For the text-containing cell, return its midpoint in (x, y) coordinate format. 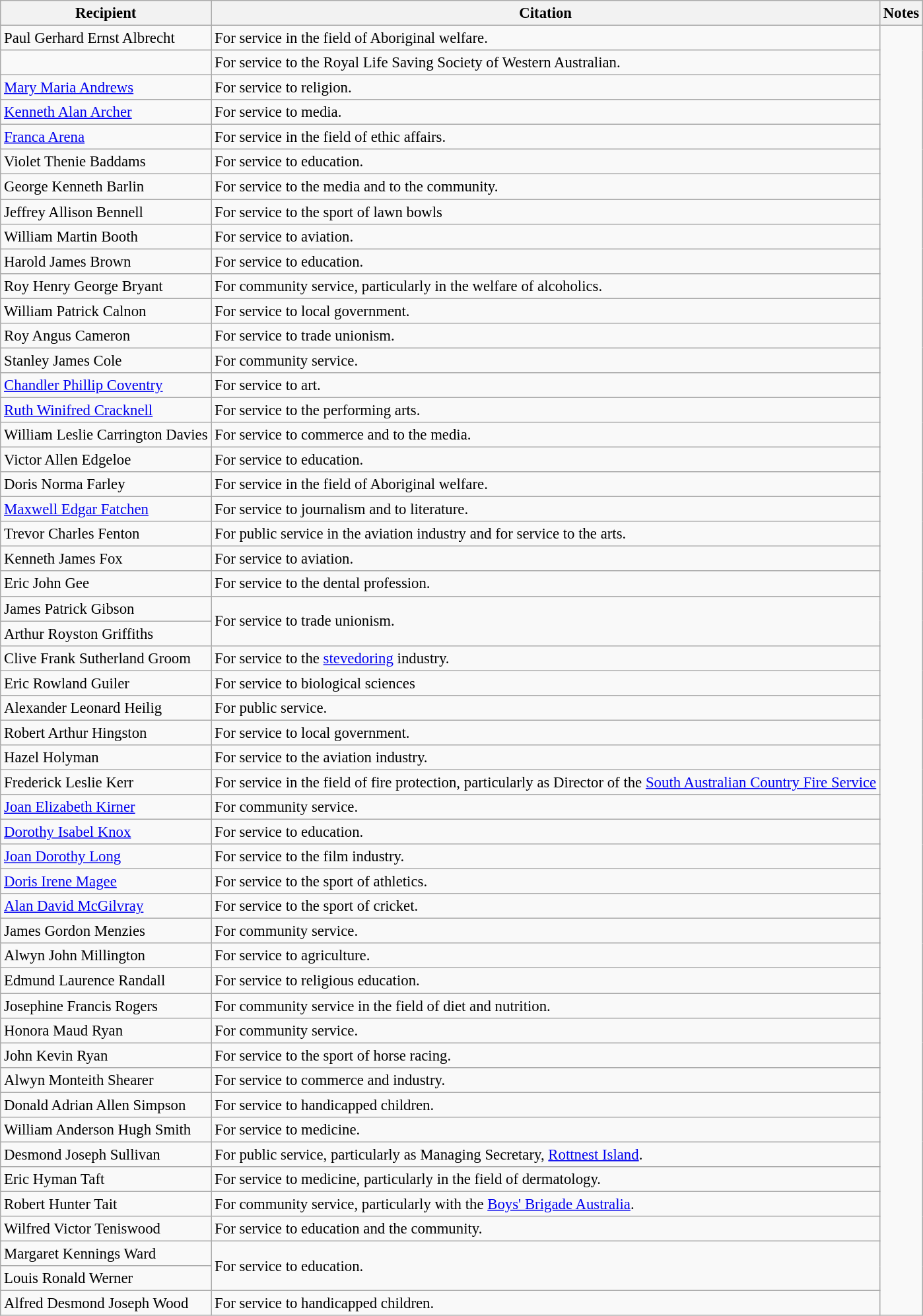
Desmond Joseph Sullivan (106, 1154)
For service to journalism and to literature. (545, 510)
Dorothy Isabel Knox (106, 832)
James Gordon Menzies (106, 931)
William Patrick Calnon (106, 311)
Mary Maria Andrews (106, 88)
For service to medicine. (545, 1130)
Donald Adrian Allen Simpson (106, 1105)
For service in the field of ethic affairs. (545, 137)
George Kenneth Barlin (106, 187)
For service to the media and to the community. (545, 187)
For service to the aviation industry. (545, 758)
For service to agriculture. (545, 956)
For service to medicine, particularly in the field of dermatology. (545, 1179)
Franca Arena (106, 137)
Margaret Kennings Ward (106, 1254)
Chandler Phillip Coventry (106, 385)
For service to the sport of cricket. (545, 906)
Joan Dorothy Long (106, 857)
Jeffrey Allison Bennell (106, 212)
William Anderson Hugh Smith (106, 1130)
William Leslie Carrington Davies (106, 435)
Alexander Leonard Heilig (106, 708)
Alwyn John Millington (106, 956)
Victor Allen Edgeloe (106, 460)
Citation (545, 13)
For service to art. (545, 385)
For service to the dental profession. (545, 584)
Clive Frank Sutherland Groom (106, 658)
For public service, particularly as Managing Secretary, Rottnest Island. (545, 1154)
For service to media. (545, 112)
Kenneth James Fox (106, 559)
Joan Elizabeth Kirner (106, 807)
For community service, particularly in the welfare of alcoholics. (545, 286)
Doris Irene Magee (106, 882)
For service to religion. (545, 88)
For service to the sport of horse racing. (545, 1055)
Louis Ronald Werner (106, 1278)
For service to the stevedoring industry. (545, 658)
Violet Thenie Baddams (106, 162)
Paul Gerhard Ernst Albrecht (106, 38)
Eric John Gee (106, 584)
Frederick Leslie Kerr (106, 782)
For service to education and the community. (545, 1229)
Alwyn Monteith Shearer (106, 1080)
For public service. (545, 708)
Harold James Brown (106, 261)
Alfred Desmond Joseph Wood (106, 1303)
Hazel Holyman (106, 758)
Stanley James Cole (106, 360)
For service to the performing arts. (545, 410)
For community service, particularly with the Boys' Brigade Australia. (545, 1204)
Trevor Charles Fenton (106, 534)
Wilfred Victor Teniswood (106, 1229)
For service in the field of fire protection, particularly as Director of the South Australian Country Fire Service (545, 782)
Roy Angus Cameron (106, 336)
For service to the sport of lawn bowls (545, 212)
James Patrick Gibson (106, 609)
Arthur Royston Griffiths (106, 634)
Doris Norma Farley (106, 484)
Alan David McGilvray (106, 906)
For service to biological sciences (545, 683)
Ruth Winifred Cracknell (106, 410)
Robert Hunter Tait (106, 1204)
Roy Henry George Bryant (106, 286)
For service to religious education. (545, 981)
Honora Maud Ryan (106, 1030)
For public service in the aviation industry and for service to the arts. (545, 534)
John Kevin Ryan (106, 1055)
Recipient (106, 13)
Eric Rowland Guiler (106, 683)
Maxwell Edgar Fatchen (106, 510)
Kenneth Alan Archer (106, 112)
Eric Hyman Taft (106, 1179)
For service to the sport of athletics. (545, 882)
For service to commerce and industry. (545, 1080)
Josephine Francis Rogers (106, 1006)
For community service in the field of diet and nutrition. (545, 1006)
William Martin Booth (106, 236)
Notes (902, 13)
For service to the Royal Life Saving Society of Western Australian. (545, 63)
For service to the film industry. (545, 857)
Robert Arthur Hingston (106, 733)
Edmund Laurence Randall (106, 981)
For service to commerce and to the media. (545, 435)
